Identify which cell holds the provided text, then report its (X, Y) central coordinate. 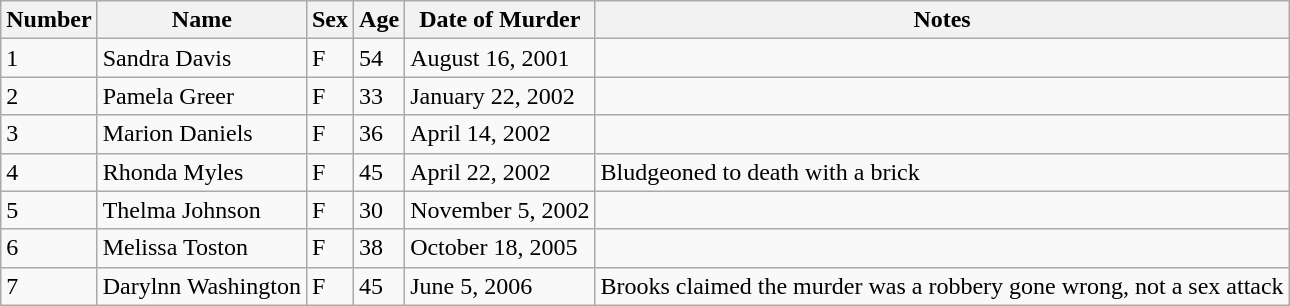
November 5, 2002 (500, 210)
6 (49, 248)
January 22, 2002 (500, 96)
April 14, 2002 (500, 134)
October 18, 2005 (500, 248)
Age (380, 20)
Sandra Davis (202, 58)
36 (380, 134)
Notes (942, 20)
4 (49, 172)
5 (49, 210)
Brooks claimed the murder was a robbery gone wrong, not a sex attack (942, 286)
3 (49, 134)
Rhonda Myles (202, 172)
August 16, 2001 (500, 58)
Sex (330, 20)
Bludgeoned to death with a brick (942, 172)
Marion Daniels (202, 134)
54 (380, 58)
Number (49, 20)
1 (49, 58)
April 22, 2002 (500, 172)
Pamela Greer (202, 96)
Melissa Toston (202, 248)
33 (380, 96)
Darylnn Washington (202, 286)
Name (202, 20)
38 (380, 248)
30 (380, 210)
June 5, 2006 (500, 286)
2 (49, 96)
Date of Murder (500, 20)
Thelma Johnson (202, 210)
7 (49, 286)
